Find where the given text appears and provide that cell's center as (x, y) coordinate. 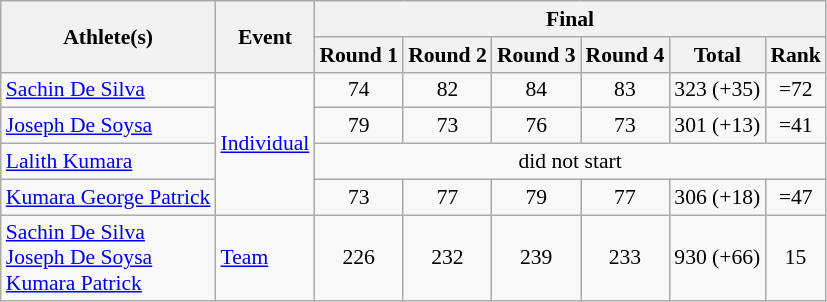
74 (358, 90)
Individual (264, 143)
226 (358, 258)
Joseph De Soysa (108, 126)
306 (+18) (717, 197)
83 (626, 90)
Kumara George Patrick (108, 197)
Round 2 (448, 55)
15 (796, 258)
Round 1 (358, 55)
=41 (796, 126)
84 (536, 90)
Sachin De SilvaJoseph De SoysaKumara Patrick (108, 258)
232 (448, 258)
Athlete(s) (108, 36)
=47 (796, 197)
Lalith Kumara (108, 162)
233 (626, 258)
did not start (570, 162)
301 (+13) (717, 126)
Final (570, 19)
Total (717, 55)
Round 3 (536, 55)
76 (536, 126)
323 (+35) (717, 90)
239 (536, 258)
=72 (796, 90)
Event (264, 36)
Team (264, 258)
82 (448, 90)
Rank (796, 55)
Round 4 (626, 55)
Sachin De Silva (108, 90)
930 (+66) (717, 258)
